Capture the cell that displays the provided text and extract its (x, y) central coordinate. 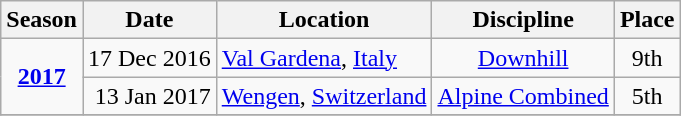
2017 (42, 77)
Date (149, 20)
Downhill (523, 58)
13 Jan 2017 (149, 96)
Place (647, 20)
Wengen, Switzerland (324, 96)
Discipline (523, 20)
Val Gardena, Italy (324, 58)
17 Dec 2016 (149, 58)
9th (647, 58)
Season (42, 20)
Alpine Combined (523, 96)
Location (324, 20)
5th (647, 96)
